For the text-containing cell, return its midpoint in [x, y] coordinate format. 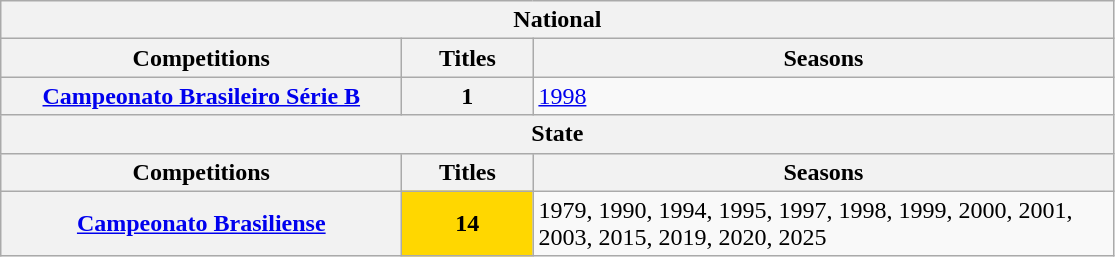
1998 [824, 96]
1 [468, 96]
Campeonato Brasiliense [202, 224]
Campeonato Brasileiro Série B [202, 96]
14 [468, 224]
1979, 1990, 1994, 1995, 1997, 1998, 1999, 2000, 2001, 2003, 2015, 2019, 2020, 2025 [824, 224]
State [558, 134]
National [558, 20]
